Detect which cell encompasses the target text, then output its (X, Y) center coordinate. 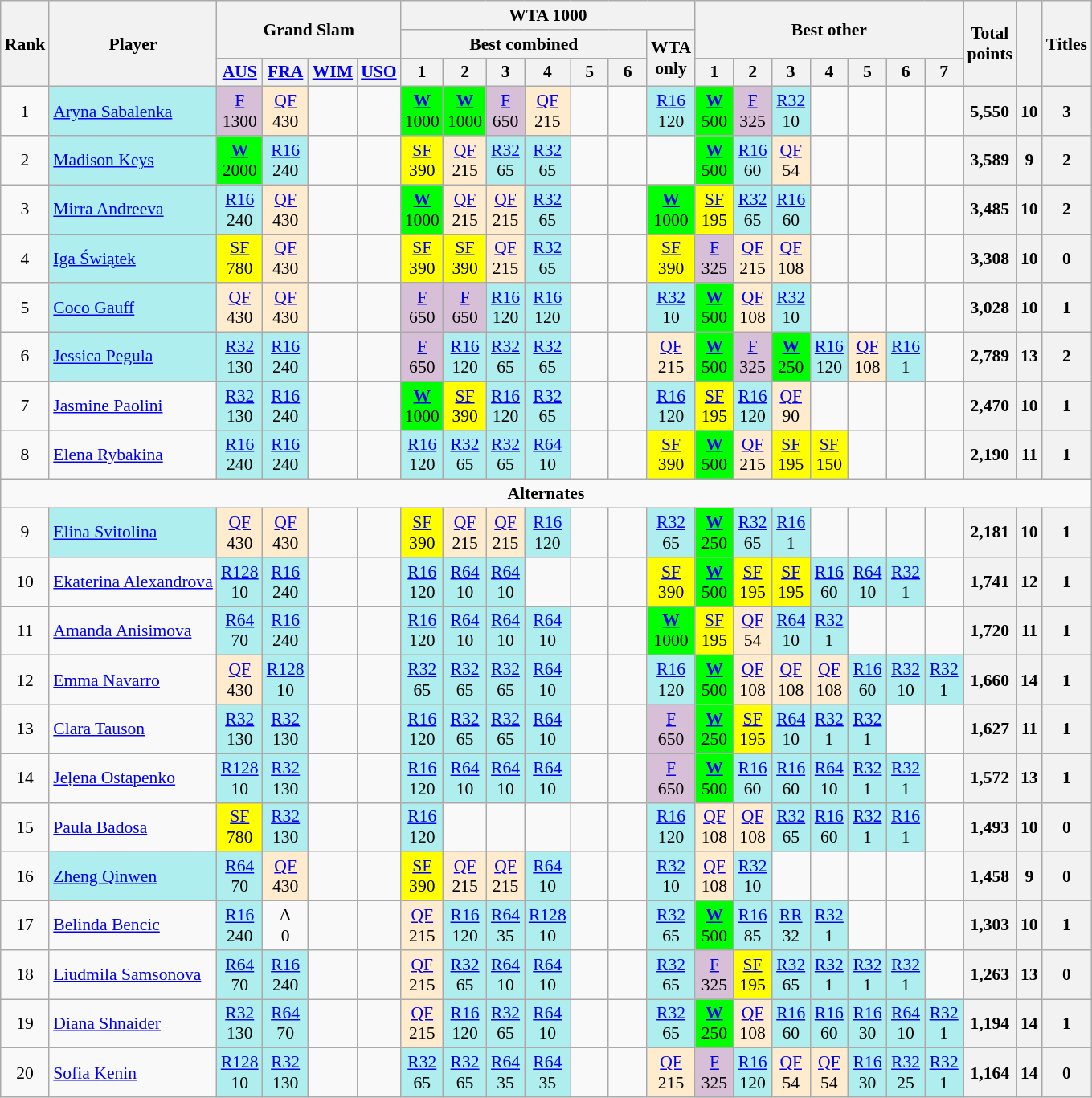
SF150 (829, 455)
Zheng Qinwen (133, 877)
Player (133, 43)
2,789 (990, 357)
15 (26, 827)
19 (26, 1023)
3,028 (990, 308)
Elina Svitolina (133, 533)
16 (26, 877)
Liudmila Samsonova (133, 975)
5,550 (990, 111)
3,308 (990, 259)
WIM (333, 72)
Titles (1067, 43)
1,627 (990, 729)
17 (26, 925)
1,741 (990, 582)
1,458 (990, 877)
Diana Shnaider (133, 1023)
2,190 (990, 455)
20 (26, 1073)
Alternates (546, 494)
Belinda Bencic (133, 925)
2,181 (990, 533)
3,485 (990, 209)
Amanda Anisimova (133, 631)
8 (26, 455)
Jeļena Ostapenko (133, 778)
1,303 (990, 925)
USO (379, 72)
Clara Tauson (133, 729)
1,164 (990, 1073)
1,660 (990, 680)
2,470 (990, 406)
Rank (26, 43)
Best combined (524, 44)
Mirra Andreeva (133, 209)
Jessica Pegula (133, 357)
18 (26, 975)
1,720 (990, 631)
WTAonly (671, 58)
1,493 (990, 827)
1,194 (990, 1023)
Grand Slam (309, 29)
QF90 (791, 406)
Paula Badosa (133, 827)
Coco Gauff (133, 308)
1,572 (990, 778)
Madison Keys (133, 161)
1,263 (990, 975)
R3225 (906, 1073)
Jasmine Paolini (133, 406)
Sofia Kenin (133, 1073)
3,589 (990, 161)
Elena Rybakina (133, 455)
Aryna Sabalenka (133, 111)
WTA 1000 (548, 15)
F1300 (239, 111)
R1685 (753, 925)
Best other (829, 29)
Iga Świątek (133, 259)
Emma Navarro (133, 680)
AUS (239, 72)
RR32 (791, 925)
Ekaterina Alexandrova (133, 582)
A0 (286, 925)
FRA (286, 72)
W2000 (239, 161)
Totalpoints (990, 43)
